Extract the [x, y] coordinate from the center of the cell holding the provided text.  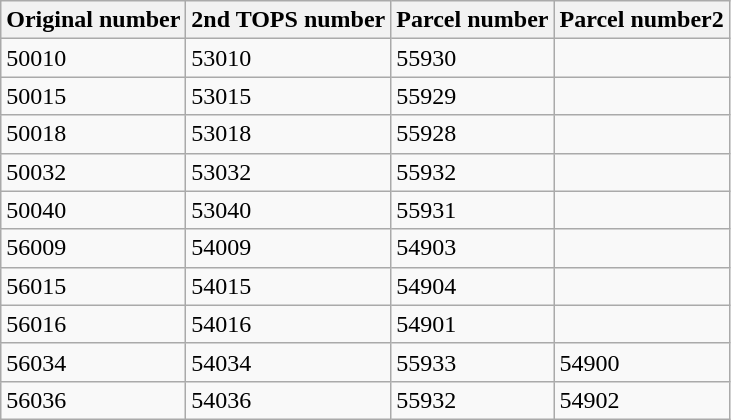
50040 [94, 210]
56034 [94, 362]
55930 [472, 58]
Original number [94, 20]
53010 [288, 58]
50032 [94, 172]
54009 [288, 248]
54015 [288, 286]
Parcel number [472, 20]
50015 [94, 96]
55929 [472, 96]
53032 [288, 172]
54903 [472, 248]
55931 [472, 210]
53040 [288, 210]
53018 [288, 134]
54904 [472, 286]
53015 [288, 96]
55933 [472, 362]
54016 [288, 324]
56036 [94, 400]
54902 [642, 400]
56009 [94, 248]
54900 [642, 362]
54034 [288, 362]
55928 [472, 134]
50010 [94, 58]
56015 [94, 286]
Parcel number2 [642, 20]
56016 [94, 324]
54901 [472, 324]
50018 [94, 134]
54036 [288, 400]
2nd TOPS number [288, 20]
